Search for the cell housing the specified text and yield its (X, Y) center coordinate. 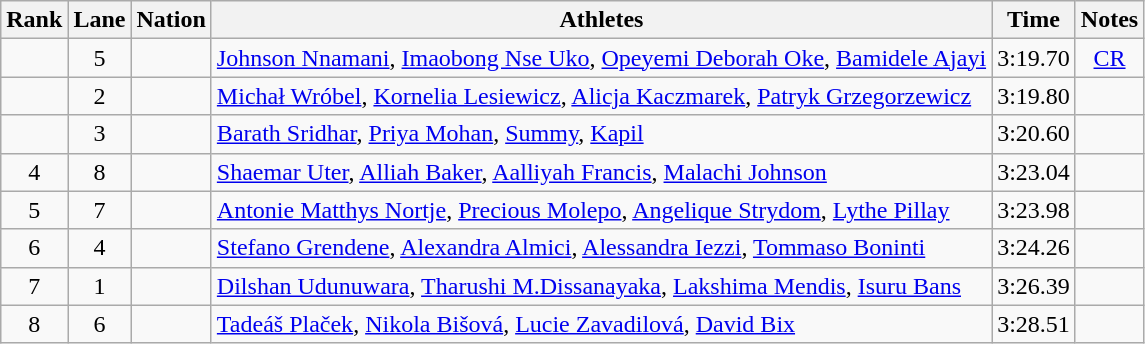
Notes (1109, 20)
Barath Sridhar, Priya Mohan, Summy, Kapil (601, 134)
1 (100, 286)
2 (100, 96)
Athletes (601, 20)
Lane (100, 20)
3:28.51 (1034, 324)
3:20.60 (1034, 134)
3:19.70 (1034, 58)
3:26.39 (1034, 286)
Michał Wróbel, Kornelia Lesiewicz, Alicja Kaczmarek, Patryk Grzegorzewicz (601, 96)
3:24.26 (1034, 248)
3 (100, 134)
3:23.98 (1034, 210)
Time (1034, 20)
Nation (171, 20)
Stefano Grendene, Alexandra Almici, Alessandra Iezzi, Tommaso Boninti (601, 248)
3:19.80 (1034, 96)
Antonie Matthys Nortje, Precious Molepo, Angelique Strydom, Lythe Pillay (601, 210)
Rank (34, 20)
3:23.04 (1034, 172)
CR (1109, 58)
Dilshan Udunuwara, Tharushi M.Dissanayaka, Lakshima Mendis, Isuru Bans (601, 286)
Shaemar Uter, Alliah Baker, Aalliyah Francis, Malachi Johnson (601, 172)
Tadeáš Plaček, Nikola Bišová, Lucie Zavadilová, David Bix (601, 324)
Johnson Nnamani, Imaobong Nse Uko, Opeyemi Deborah Oke, Bamidele Ajayi (601, 58)
